Identify which cell holds the provided text, then report its [X, Y] central coordinate. 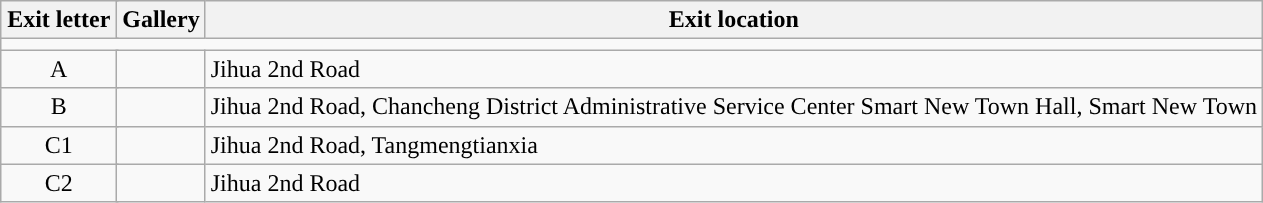
C1 [59, 145]
Jihua 2nd Road, Chancheng District Administrative Service Center Smart New Town Hall, Smart New Town [734, 107]
Exit letter [59, 20]
Gallery [161, 20]
Exit location [734, 20]
A [59, 69]
Jihua 2nd Road, Tangmengtianxia [734, 145]
C2 [59, 183]
B [59, 107]
